Pinpoint the cell where the given text exists, returning its [X, Y] midpoint coordinate. 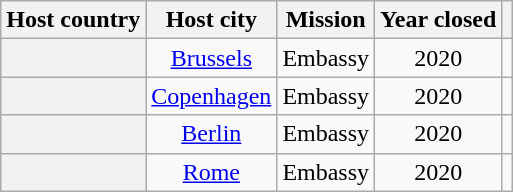
Berlin [212, 134]
Year closed [438, 20]
Host country [74, 20]
Rome [212, 172]
Brussels [212, 58]
Mission [326, 20]
Host city [212, 20]
Copenhagen [212, 96]
